Detect which cell encompasses the target text, then output its (X, Y) center coordinate. 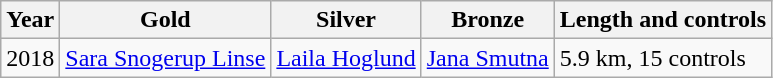
Jana Smutna (488, 58)
Bronze (488, 20)
Silver (346, 20)
Gold (166, 20)
Sara Snogerup Linse (166, 58)
2018 (30, 58)
Laila Hoglund (346, 58)
Year (30, 20)
5.9 km, 15 controls (662, 58)
Length and controls (662, 20)
